Pinpoint the cell where the given text exists, returning its [X, Y] midpoint coordinate. 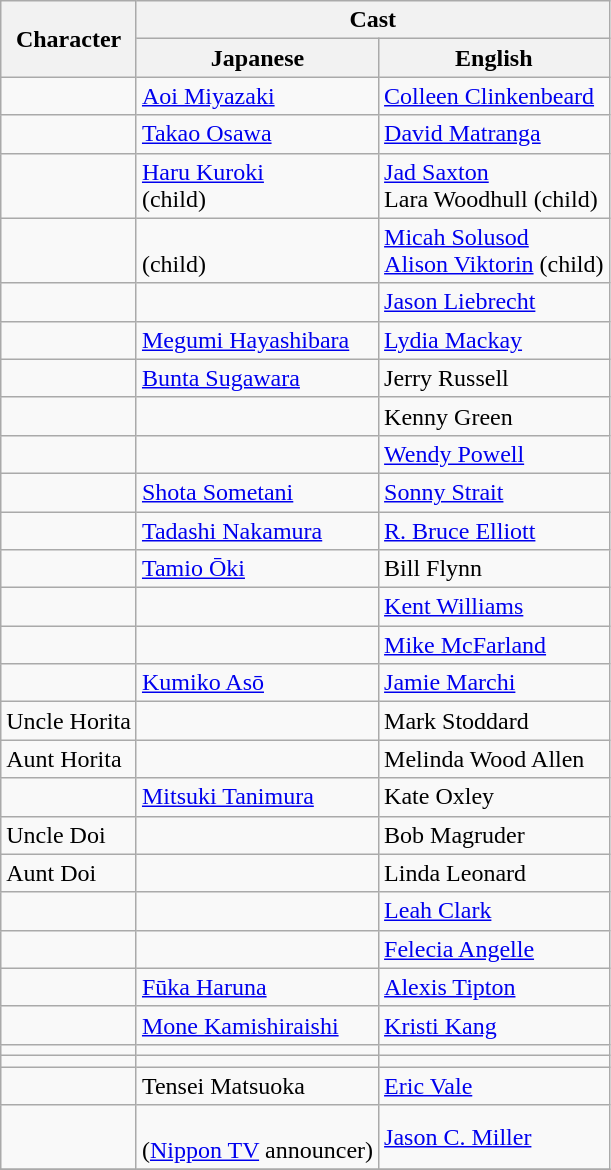
Jad SaxtonLara Woodhull (child) [494, 186]
Kent Williams [494, 607]
Felecia Angelle [494, 949]
Linda Leonard [494, 873]
Bunta Sugawara [257, 378]
Wendy Powell [494, 454]
(Nippon TV announcer) [257, 1138]
Tadashi Nakamura [257, 531]
Japanese [257, 58]
Mark Stoddard [494, 721]
Character [69, 39]
Shota Sometani [257, 492]
Leah Clark [494, 911]
Sonny Strait [494, 492]
Mitsuki Tanimura [257, 797]
Kumiko Asō [257, 683]
Tensei Matsuoka [257, 1085]
Kenny Green [494, 416]
R. Bruce Elliott [494, 531]
Jamie Marchi [494, 683]
Aunt Doi [69, 873]
Alexis Tipton [494, 987]
Melinda Wood Allen [494, 759]
Fūka Haruna [257, 987]
Jason Liebrecht [494, 302]
Micah SolusodAlison Viktorin (child) [494, 250]
Colleen Clinkenbeard [494, 96]
Jason C. Miller [494, 1138]
Bill Flynn [494, 569]
Kristi Kang [494, 1025]
Tamio Ōki [257, 569]
Uncle Doi [69, 835]
(child) [257, 250]
Mone Kamishiraishi [257, 1025]
Haru Kuroki (child) [257, 186]
Bob Magruder [494, 835]
Jerry Russell [494, 378]
English [494, 58]
Cast [372, 20]
Mike McFarland [494, 645]
Kate Oxley [494, 797]
Uncle Horita [69, 721]
Takao Osawa [257, 134]
Aunt Horita [69, 759]
Eric Vale [494, 1085]
David Matranga [494, 134]
Lydia Mackay [494, 340]
Megumi Hayashibara [257, 340]
Aoi Miyazaki [257, 96]
